Pinpoint the cell where the given text exists, returning its [x, y] midpoint coordinate. 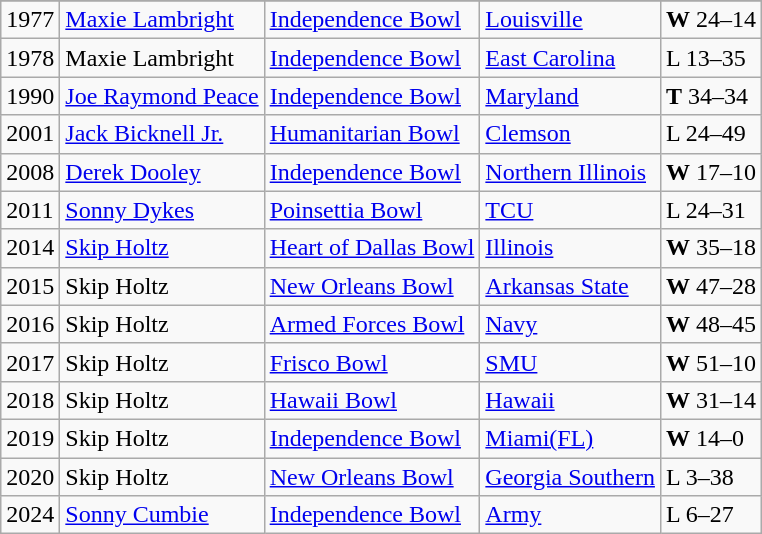
1978 [30, 58]
W 17–10 [710, 172]
Georgia Southern [570, 477]
W 31–14 [710, 400]
2001 [30, 134]
W 48–45 [710, 324]
East Carolina [570, 58]
TCU [570, 210]
Sonny Cumbie [162, 515]
Humanitarian Bowl [372, 134]
Illinois [570, 248]
L 3–38 [710, 477]
2014 [30, 248]
Northern Illinois [570, 172]
T 34–34 [710, 96]
Navy [570, 324]
2008 [30, 172]
Joe Raymond Peace [162, 96]
W 14–0 [710, 438]
Poinsettia Bowl [372, 210]
2024 [30, 515]
SMU [570, 362]
Frisco Bowl [372, 362]
Hawaii [570, 400]
L 6–27 [710, 515]
1990 [30, 96]
2019 [30, 438]
Derek Dooley [162, 172]
Maryland [570, 96]
Jack Bicknell Jr. [162, 134]
2015 [30, 286]
Army [570, 515]
Sonny Dykes [162, 210]
L 13–35 [710, 58]
2011 [30, 210]
Armed Forces Bowl [372, 324]
W 24–14 [710, 20]
2016 [30, 324]
L 24–49 [710, 134]
W 51–10 [710, 362]
Louisville [570, 20]
Arkansas State [570, 286]
Miami(FL) [570, 438]
2018 [30, 400]
2017 [30, 362]
1977 [30, 20]
Heart of Dallas Bowl [372, 248]
W 35–18 [710, 248]
L 24–31 [710, 210]
2020 [30, 477]
W 47–28 [710, 286]
Clemson [570, 134]
Hawaii Bowl [372, 400]
